Find where the given text appears and provide that cell's center as (X, Y) coordinate. 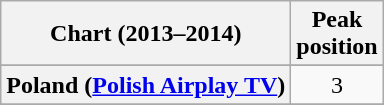
Peakposition (337, 34)
Chart (2013–2014) (146, 34)
3 (337, 85)
Poland (Polish Airplay TV) (146, 85)
